Determine the (X, Y) coordinate at the center of the cell enclosing the given text.  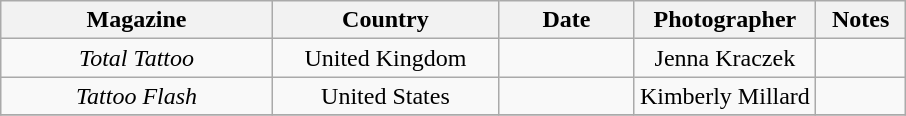
Magazine (137, 20)
Notes (860, 20)
Kimberly Millard (724, 96)
Tattoo Flash (137, 96)
Country (385, 20)
Photographer (724, 20)
United Kingdom (385, 58)
Date (567, 20)
United States (385, 96)
Total Tattoo (137, 58)
Jenna Kraczek (724, 58)
